Return [x, y] of the center of cell containing provided text 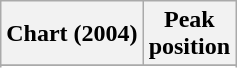
Peak position [189, 34]
Chart (2004) [72, 34]
